Pinpoint the cell where the given text exists, returning its [X, Y] midpoint coordinate. 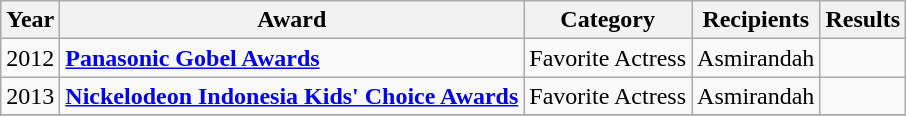
2013 [30, 96]
Category [608, 20]
2012 [30, 58]
Award [292, 20]
Recipients [756, 20]
Results [863, 20]
Nickelodeon Indonesia Kids' Choice Awards [292, 96]
Year [30, 20]
Panasonic Gobel Awards [292, 58]
